Capture the cell that displays the provided text and extract its [X, Y] central coordinate. 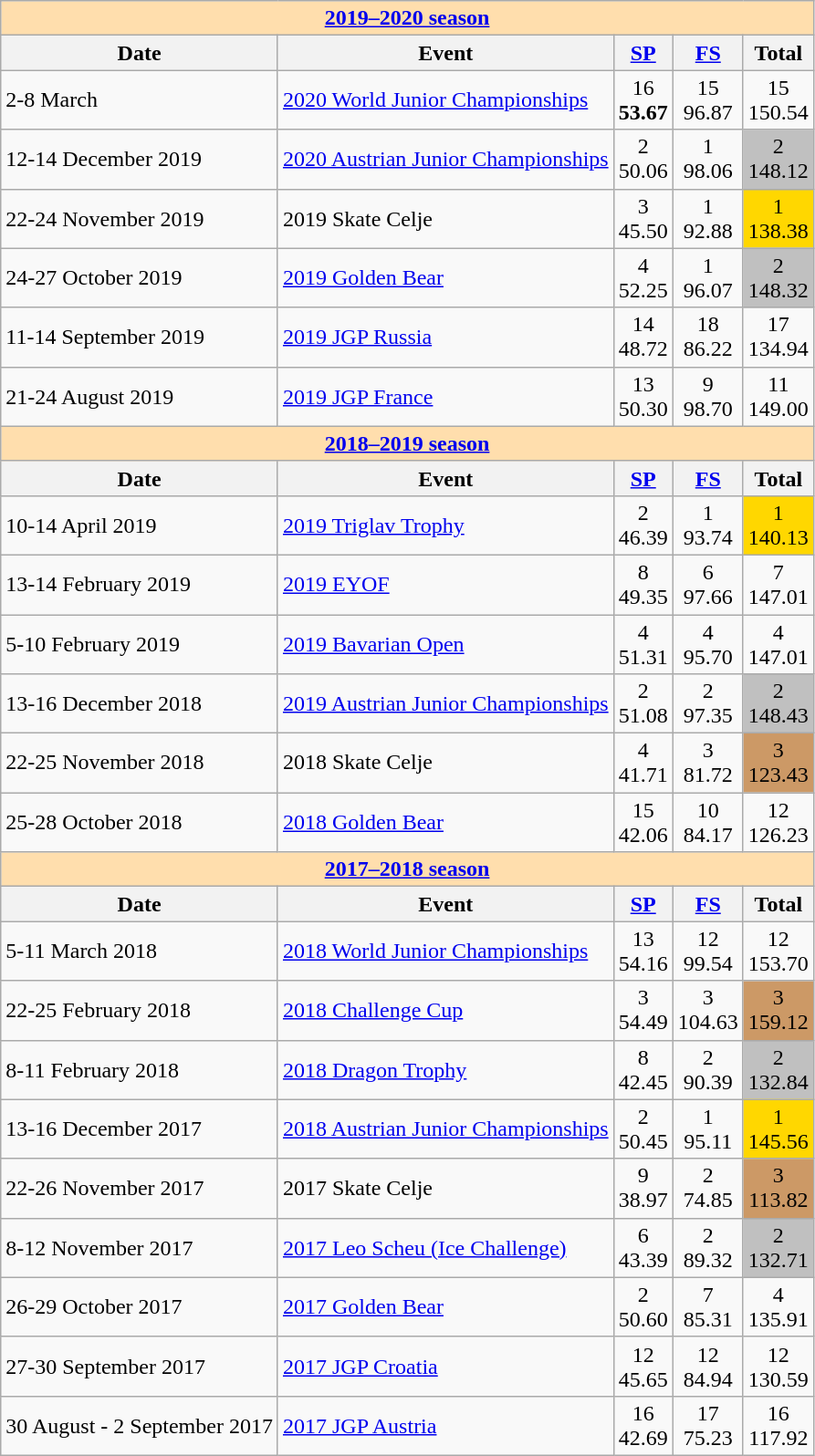
1 93.74 [708, 525]
16 117.92 [778, 1425]
1 95.11 [708, 1129]
3 113.82 [778, 1188]
25-28 October 2018 [140, 823]
12 153.70 [778, 951]
12 45.65 [643, 1367]
2018–2019 season [407, 443]
2 50.45 [643, 1129]
2 148.32 [778, 277]
17 134.94 [778, 338]
2019 Austrian Junior Championships [445, 704]
4 52.25 [643, 277]
2019 Skate Celje [445, 219]
12 126.23 [778, 823]
13-16 December 2018 [140, 704]
2018 Golden Bear [445, 823]
3 81.72 [708, 763]
22-25 November 2018 [140, 763]
2 90.39 [708, 1069]
1 96.07 [708, 277]
1 140.13 [778, 525]
22-26 November 2017 [140, 1188]
4 41.71 [643, 763]
2018 Austrian Junior Championships [445, 1129]
2017 Skate Celje [445, 1188]
11 149.00 [778, 396]
12 130.59 [778, 1367]
9 98.70 [708, 396]
2019 Golden Bear [445, 277]
2017–2018 season [407, 869]
18 86.22 [708, 338]
6 97.66 [708, 584]
24-27 October 2019 [140, 277]
15 96.87 [708, 100]
2 50.06 [643, 159]
4 147.01 [778, 644]
15 42.06 [643, 823]
2018 Challenge Cup [445, 1011]
21-24 August 2019 [140, 396]
8 49.35 [643, 584]
26-29 October 2017 [140, 1306]
17 75.23 [708, 1425]
5-10 February 2019 [140, 644]
2019 EYOF [445, 584]
7 147.01 [778, 584]
2 46.39 [643, 525]
9 38.97 [643, 1188]
3 104.63 [708, 1011]
3 45.50 [643, 219]
2018 Skate Celje [445, 763]
3 123.43 [778, 763]
6 43.39 [643, 1248]
2 148.43 [778, 704]
12 99.54 [708, 951]
13 54.16 [643, 951]
1 138.38 [778, 219]
10 84.17 [708, 823]
2 148.12 [778, 159]
2019 Bavarian Open [445, 644]
12 84.94 [708, 1367]
3 54.49 [643, 1011]
2018 Dragon Trophy [445, 1069]
1 92.88 [708, 219]
2019 JGP France [445, 396]
13 50.30 [643, 396]
14 48.72 [643, 338]
1 98.06 [708, 159]
2 132.84 [778, 1069]
2020 World Junior Championships [445, 100]
2019 JGP Russia [445, 338]
2 74.85 [708, 1188]
1 145.56 [778, 1129]
2 97.35 [708, 704]
4 51.31 [643, 644]
2017 JGP Croatia [445, 1367]
3 159.12 [778, 1011]
22-24 November 2019 [140, 219]
2-8 March [140, 100]
7 85.31 [708, 1306]
2019 Triglav Trophy [445, 525]
2 89.32 [708, 1248]
4 135.91 [778, 1306]
4 95.70 [708, 644]
8-12 November 2017 [140, 1248]
2017 Golden Bear [445, 1306]
10-14 April 2019 [140, 525]
27-30 September 2017 [140, 1367]
2017 JGP Austria [445, 1425]
8-11 February 2018 [140, 1069]
22-25 February 2018 [140, 1011]
30 August - 2 September 2017 [140, 1425]
8 42.45 [643, 1069]
15 150.54 [778, 100]
11-14 September 2019 [140, 338]
5-11 March 2018 [140, 951]
16 53.67 [643, 100]
16 42.69 [643, 1425]
2 51.08 [643, 704]
12-14 December 2019 [140, 159]
2020 Austrian Junior Championships [445, 159]
2019–2020 season [407, 18]
13-14 February 2019 [140, 584]
2017 Leo Scheu (Ice Challenge) [445, 1248]
2018 World Junior Championships [445, 951]
2 50.60 [643, 1306]
13-16 December 2017 [140, 1129]
2 132.71 [778, 1248]
